Output the (X, Y) coordinate of the center of the cell containing the given text.  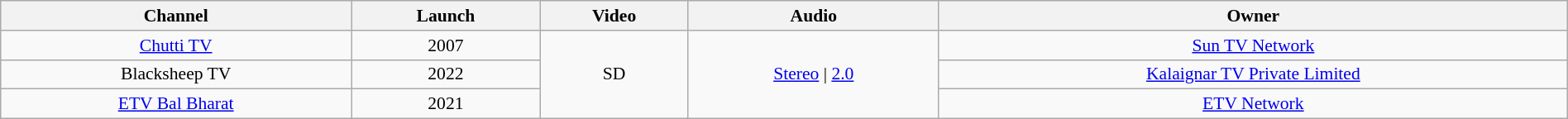
Stereo | 2.0 (814, 74)
Channel (176, 16)
Video (614, 16)
Kalaignar TV Private Limited (1253, 74)
Owner (1253, 16)
Launch (447, 16)
2022 (447, 74)
ETV Network (1253, 104)
Audio (814, 16)
SD (614, 74)
Chutti TV (176, 45)
2007 (447, 45)
Sun TV Network (1253, 45)
ETV Bal Bharat (176, 104)
2021 (447, 104)
Blacksheep TV (176, 74)
